Determine the (X, Y) coordinate at the center of the cell enclosing the given text.  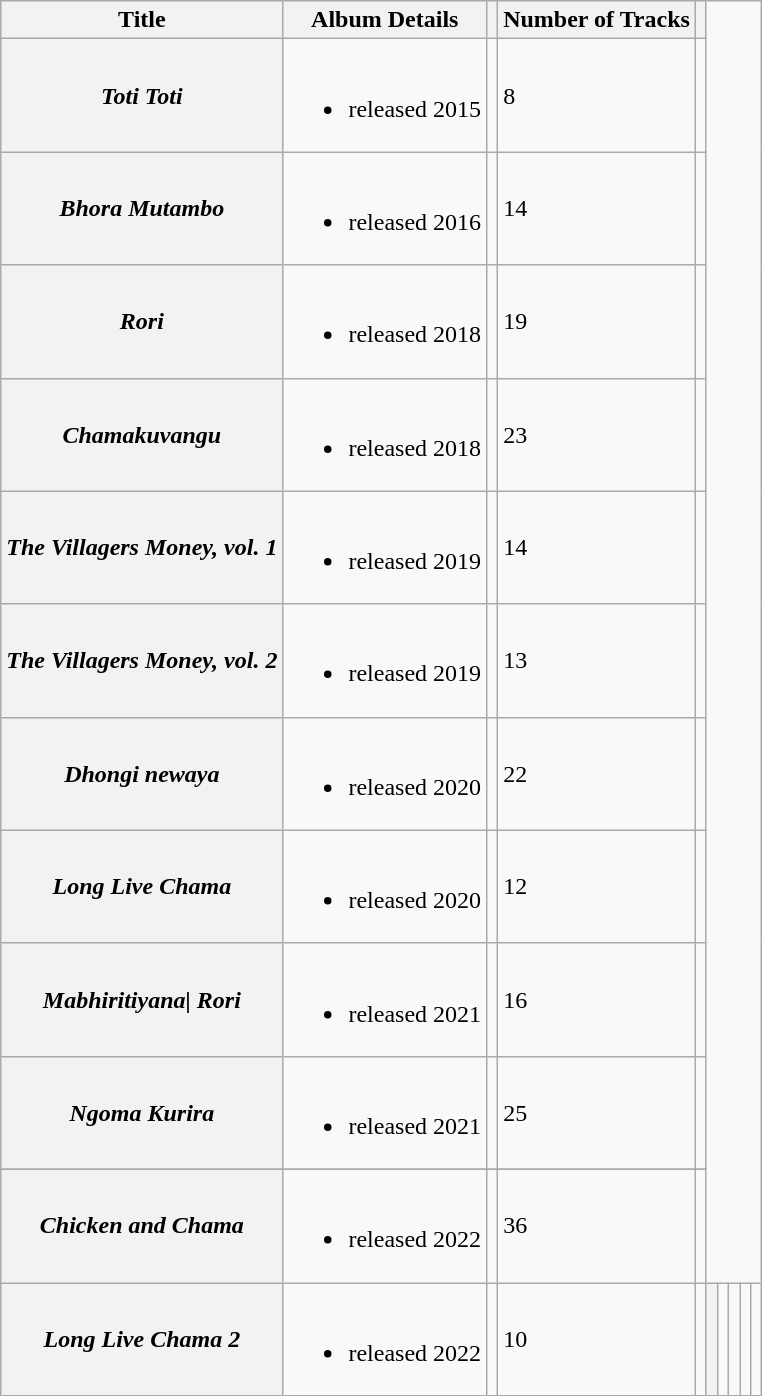
Number of Tracks (597, 20)
23 (597, 434)
10 (597, 1338)
The Villagers Money, vol. 1 (142, 548)
The Villagers Money, vol. 2 (142, 660)
19 (597, 322)
released 2016 (385, 208)
Long Live Chama (142, 886)
Long Live Chama 2 (142, 1338)
Chicken and Chama (142, 1226)
Toti Toti (142, 96)
22 (597, 774)
Dhongi newaya (142, 774)
Title (142, 20)
36 (597, 1226)
8 (597, 96)
Ngoma Kurira (142, 1112)
25 (597, 1112)
Album Details (385, 20)
released 2015 (385, 96)
12 (597, 886)
16 (597, 1000)
Chamakuvangu (142, 434)
Rori (142, 322)
Mabhiritiyana| Rori (142, 1000)
13 (597, 660)
Bhora Mutambo (142, 208)
